Return [x, y] of the center of cell containing provided text 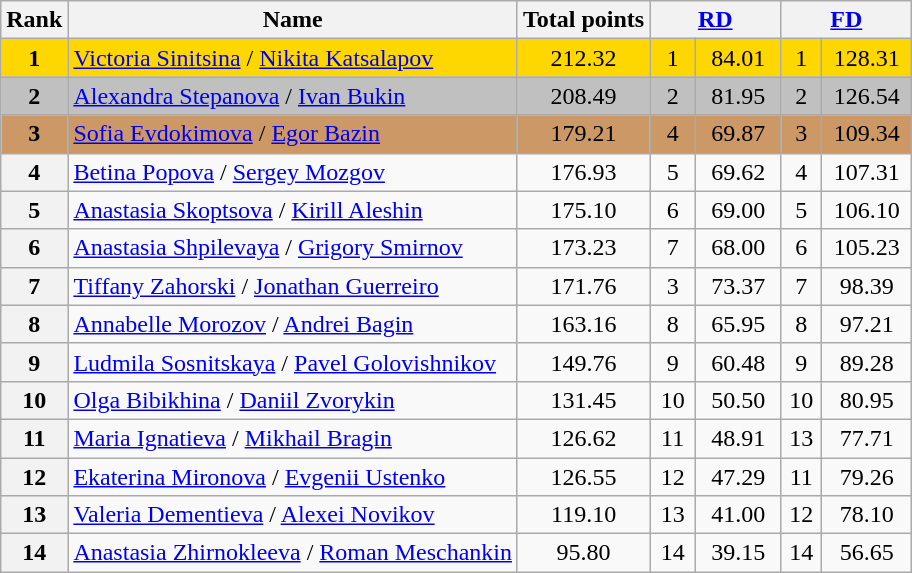
Total points [583, 20]
41.00 [738, 515]
119.10 [583, 515]
Alexandra Stepanova / Ivan Bukin [293, 96]
Maria Ignatieva / Mikhail Bragin [293, 438]
Anastasia Zhirnokleeva / Roman Meschankin [293, 553]
89.28 [867, 362]
Ludmila Sosnitskaya / Pavel Golovishnikov [293, 362]
Ekaterina Mironova / Evgenii Ustenko [293, 477]
Valeria Dementieva / Alexei Novikov [293, 515]
171.76 [583, 286]
Rank [34, 20]
60.48 [738, 362]
84.01 [738, 58]
78.10 [867, 515]
68.00 [738, 248]
Anastasia Skoptsova / Kirill Aleshin [293, 210]
163.16 [583, 324]
Name [293, 20]
126.55 [583, 477]
128.31 [867, 58]
105.23 [867, 248]
175.10 [583, 210]
131.45 [583, 400]
107.31 [867, 172]
39.15 [738, 553]
106.10 [867, 210]
69.62 [738, 172]
47.29 [738, 477]
69.00 [738, 210]
173.23 [583, 248]
98.39 [867, 286]
208.49 [583, 96]
73.37 [738, 286]
48.91 [738, 438]
65.95 [738, 324]
126.54 [867, 96]
126.62 [583, 438]
212.32 [583, 58]
95.80 [583, 553]
RD [716, 20]
176.93 [583, 172]
77.71 [867, 438]
179.21 [583, 134]
79.26 [867, 477]
Anastasia Shpilevaya / Grigory Smirnov [293, 248]
Olga Bibikhina / Daniil Zvorykin [293, 400]
Tiffany Zahorski / Jonathan Guerreiro [293, 286]
Betina Popova / Sergey Mozgov [293, 172]
56.65 [867, 553]
97.21 [867, 324]
Victoria Sinitsina / Nikita Katsalapov [293, 58]
50.50 [738, 400]
149.76 [583, 362]
109.34 [867, 134]
81.95 [738, 96]
80.95 [867, 400]
Annabelle Morozov / Andrei Bagin [293, 324]
69.87 [738, 134]
FD [846, 20]
Sofia Evdokimova / Egor Bazin [293, 134]
